Pinpoint the cell where the given text exists, returning its [x, y] midpoint coordinate. 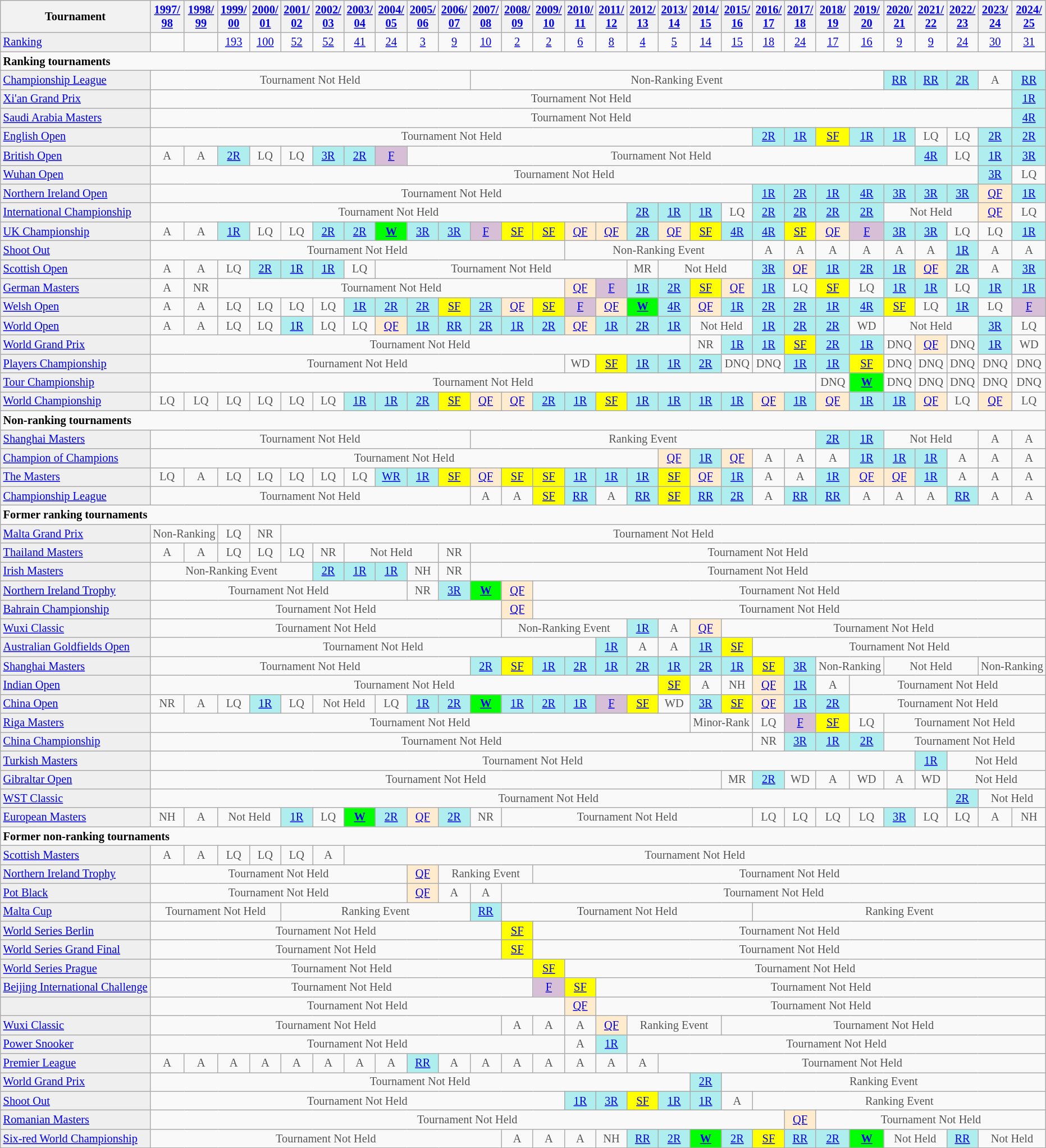
2022/23 [962, 16]
2003/04 [360, 16]
41 [360, 42]
China Open [75, 704]
1998/99 [201, 16]
Malta Grand Prix [75, 534]
2007/08 [486, 16]
World Series Grand Final [75, 950]
2000/01 [265, 16]
Scottish Open [75, 269]
2020/21 [899, 16]
Ranking tournaments [523, 61]
Xi'an Grand Prix [75, 99]
2014/15 [706, 16]
193 [234, 42]
Irish Masters [75, 571]
Champion of Champions [75, 458]
2001/02 [296, 16]
30 [995, 42]
Tournament [75, 16]
2012/13 [642, 16]
2011/12 [611, 16]
WST Classic [75, 798]
8 [611, 42]
Bahrain Championship [75, 609]
Australian Goldfields Open [75, 647]
Turkish Masters [75, 760]
2002/03 [328, 16]
Ranking [75, 42]
1999/00 [234, 16]
2017/18 [800, 16]
Scottish Masters [75, 855]
2015/16 [737, 16]
British Open [75, 156]
5 [674, 42]
Pot Black [75, 893]
Non-ranking tournaments [523, 420]
Welsh Open [75, 307]
2013/14 [674, 16]
Beijing International Challenge [75, 987]
European Masters [75, 817]
2016/17 [769, 16]
18 [769, 42]
Saudi Arabia Masters [75, 118]
China Championship [75, 741]
2006/07 [454, 16]
2010/11 [580, 16]
Wuhan Open [75, 175]
Indian Open [75, 685]
The Masters [75, 477]
3 [423, 42]
4 [642, 42]
2024/25 [1029, 16]
Romanian Masters [75, 1119]
Northern Ireland Open [75, 193]
2021/22 [931, 16]
2009/10 [549, 16]
Thailand Masters [75, 553]
100 [265, 42]
14 [706, 42]
2023/24 [995, 16]
2018/19 [833, 16]
16 [866, 42]
Players Championship [75, 363]
UK Championship [75, 231]
2019/20 [866, 16]
WR [391, 477]
Gibraltar Open [75, 780]
Minor-Rank [721, 723]
2005/06 [423, 16]
Six-red World Championship [75, 1138]
1997/98 [167, 16]
2004/05 [391, 16]
31 [1029, 42]
15 [737, 42]
World Series Berlin [75, 931]
6 [580, 42]
International Championship [75, 212]
World Open [75, 326]
17 [833, 42]
Former ranking tournaments [523, 514]
World Series Prague [75, 968]
English Open [75, 136]
2008/09 [517, 16]
10 [486, 42]
Tour Championship [75, 382]
World Championship [75, 401]
German Masters [75, 288]
Riga Masters [75, 723]
Power Snooker [75, 1044]
Premier League [75, 1063]
Malta Cup [75, 912]
Former non-ranking tournaments [523, 836]
